Return (X, Y) of the center of cell containing provided text 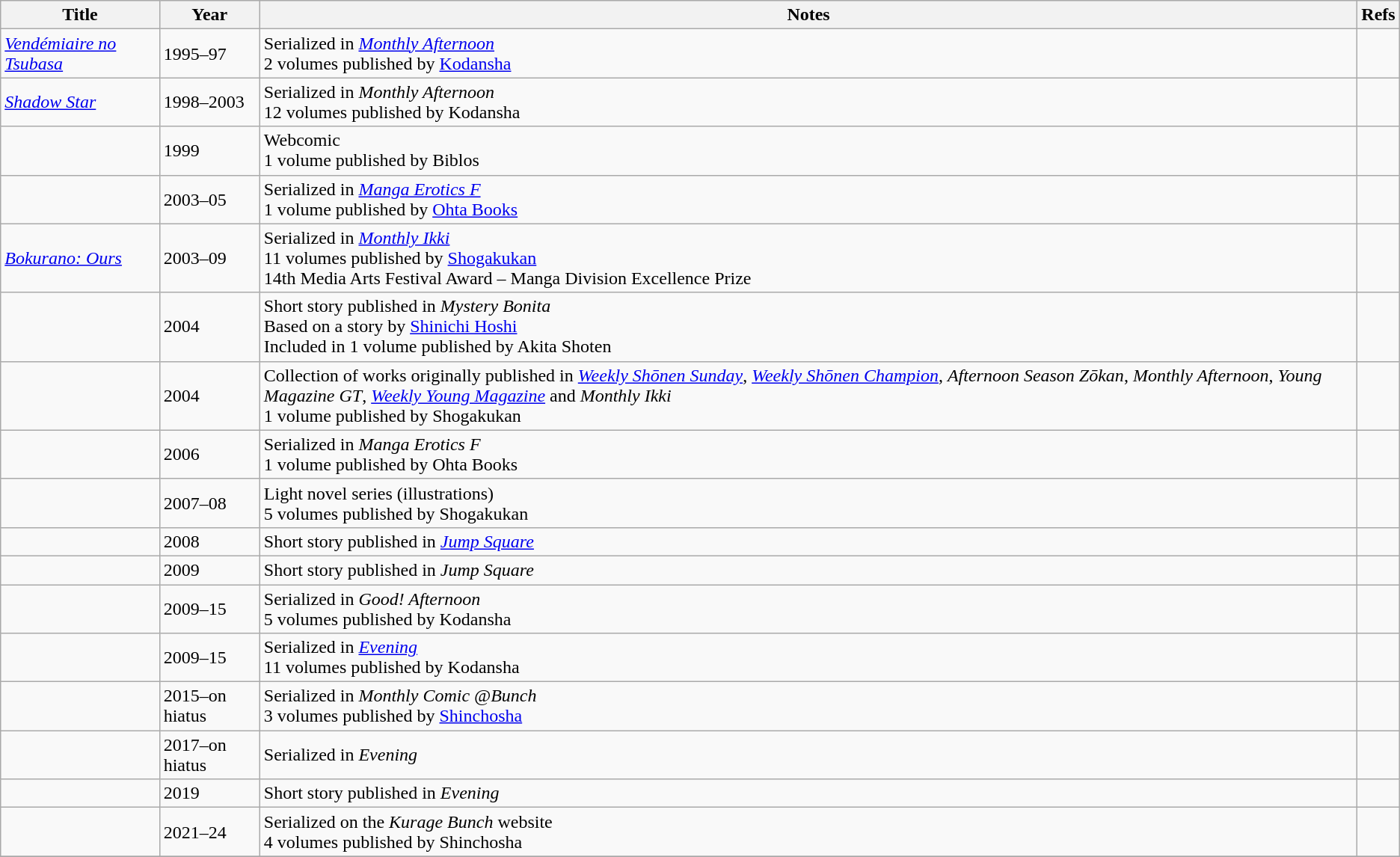
Serialized in Evening11 volumes published by Kodansha (808, 658)
Title (80, 15)
1998–2003 (209, 102)
2003–05 (209, 199)
1999 (209, 151)
2015–on hiatus (209, 706)
Short story published in Evening (808, 793)
1995–97 (209, 54)
2021–24 (209, 832)
2019 (209, 793)
Vendémiaire no Tsubasa (80, 54)
Year (209, 15)
2003–09 (209, 258)
Serialized in Evening (808, 755)
Webcomic1 volume published by Biblos (808, 151)
2006 (209, 455)
2009 (209, 570)
Serialized in Monthly Afternoon12 volumes published by Kodansha (808, 102)
Serialized in Monthly Ikki11 volumes published by Shogakukan14th Media Arts Festival Award – Manga Division Excellence Prize (808, 258)
Serialized in Monthly Comic @Bunch3 volumes published by Shinchosha (808, 706)
Serialized in Good! Afternoon5 volumes published by Kodansha (808, 609)
2017–on hiatus (209, 755)
Light novel series (illustrations)5 volumes published by Shogakukan (808, 503)
Serialized in Monthly Afternoon2 volumes published by Kodansha (808, 54)
Bokurano: Ours (80, 258)
Notes (808, 15)
Shadow Star (80, 102)
2007–08 (209, 503)
2008 (209, 541)
Refs (1378, 15)
Short story published in Mystery BonitaBased on a story by Shinichi HoshiIncluded in 1 volume published by Akita Shoten (808, 327)
Serialized on the Kurage Bunch website4 volumes published by Shinchosha (808, 832)
